Capture the cell that displays the provided text and extract its (x, y) central coordinate. 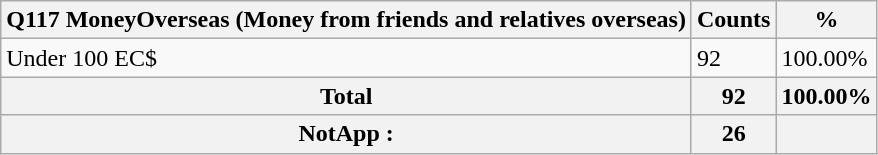
Total (346, 96)
Under 100 EC$ (346, 58)
% (826, 20)
Counts (733, 20)
Q117 MoneyOverseas (Money from friends and relatives overseas) (346, 20)
26 (733, 134)
NotApp : (346, 134)
